Capture the cell that displays the provided text and extract its [X, Y] central coordinate. 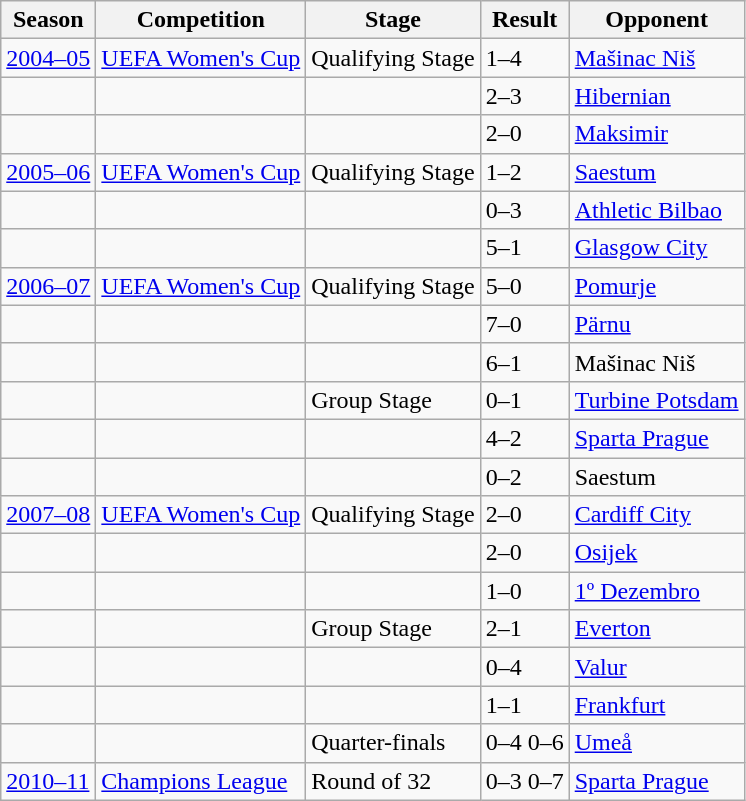
Athletic Bilbao [656, 210]
Maksimir [656, 134]
Everton [656, 629]
0–1 [524, 400]
5–1 [524, 248]
0–3 [524, 210]
Frankfurt [656, 705]
2010–11 [48, 781]
4–2 [524, 438]
Turbine Potsdam [656, 400]
Pomurje [656, 286]
Result [524, 20]
Quarter-finals [393, 743]
5–0 [524, 286]
0–2 [524, 477]
2–3 [524, 96]
2006–07 [48, 286]
Pärnu [656, 324]
Hibernian [656, 96]
Valur [656, 667]
Cardiff City [656, 515]
Opponent [656, 20]
0–3 0–7 [524, 781]
Umeå [656, 743]
Round of 32 [393, 781]
2004–05 [48, 58]
1º Dezembro [656, 591]
1–1 [524, 705]
7–0 [524, 324]
Osijek [656, 553]
2–1 [524, 629]
Glasgow City [656, 248]
Competition [201, 20]
2005–06 [48, 172]
Season [48, 20]
Stage [393, 20]
1–0 [524, 591]
2007–08 [48, 515]
1–2 [524, 172]
6–1 [524, 362]
0–4 0–6 [524, 743]
0–4 [524, 667]
1–4 [524, 58]
Champions League [201, 781]
